Scan for the cell matching the given text and deliver its [x, y] coordinate at center. 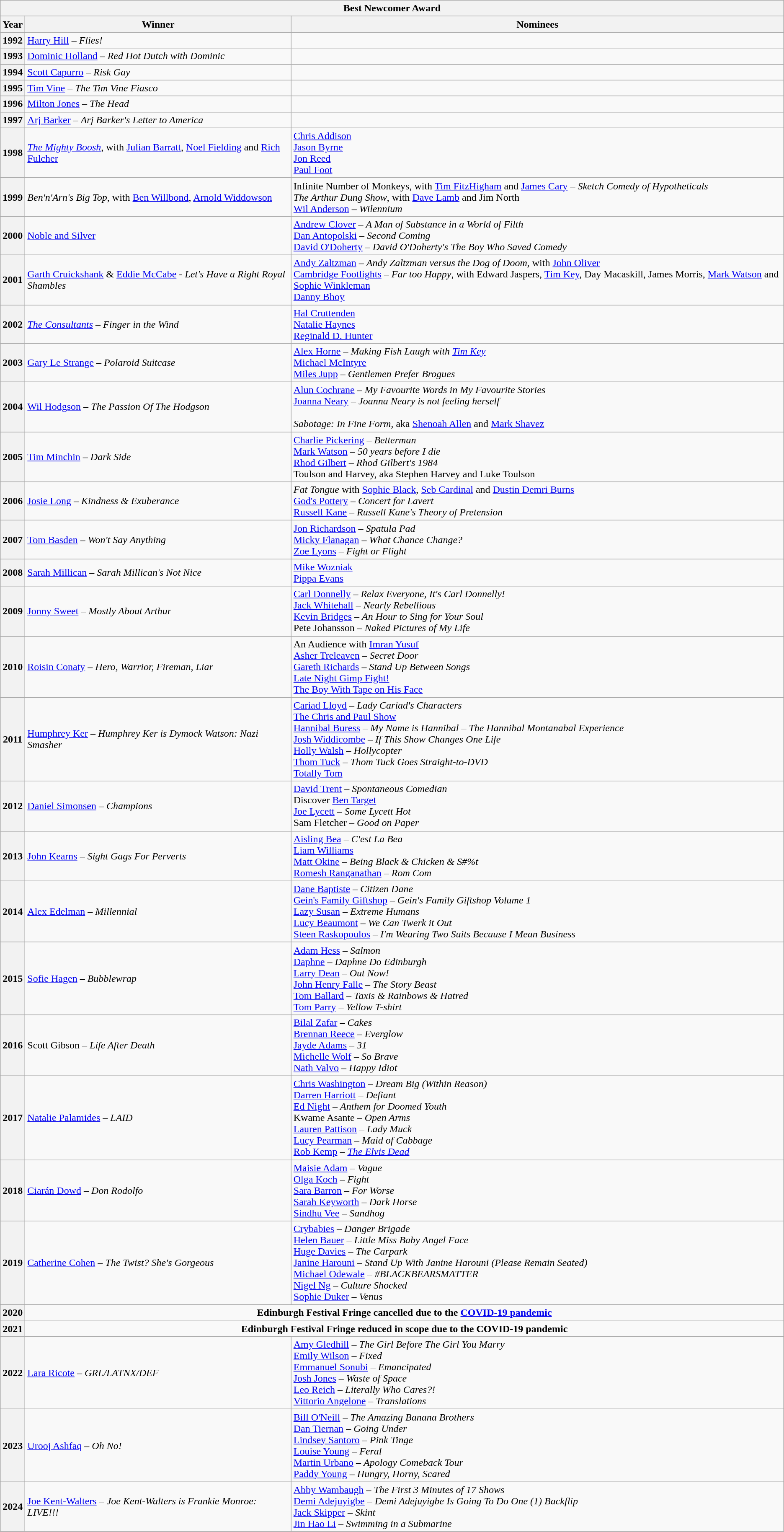
Sofie Hagen – Bubblewrap [158, 978]
The Mighty Boosh, with Julian Barratt, Noel Fielding and Rich Fulcher [158, 153]
Ben'n'Arn's Big Top, with Ben Willbond, Arnold Widdowson [158, 197]
John Kearns – Sight Gags For Perverts [158, 856]
2008 [13, 572]
2011 [13, 739]
The Consultants – Finger in the Wind [158, 324]
Catherine Cohen – The Twist? She's Gorgeous [158, 1263]
2016 [13, 1045]
1997 [13, 120]
Maisie Adam – VagueOlga Koch – FightSara Barron – For WorseSarah Keyworth – Dark HorseSindhu Vee – Sandhog [537, 1190]
2001 [13, 280]
2015 [13, 978]
Harry Hill – Flies! [158, 40]
2013 [13, 856]
Alex Horne – Making Fish Laugh with Tim KeyMichael McIntyreMiles Jupp – Gentlemen Prefer Brogues [537, 363]
Ciarán Dowd – Don Rodolfo [158, 1190]
Arj Barker – Arj Barker's Letter to America [158, 120]
Dominic Holland – Red Hot Dutch with Dominic [158, 56]
1994 [13, 72]
An Audience with Imran YusufAsher Treleaven – Secret DoorGareth Richards – Stand Up Between SongsLate Night Gimp Fight!The Boy With Tape on His Face [537, 667]
Aisling Bea – C'est La Bea Liam Williams Matt Okine – Being Black & Chicken & S#%t Romesh Ranganathan – Rom Com [537, 856]
Tim Vine – The Tim Vine Fiasco [158, 88]
Edinburgh Festival Fringe reduced in scope due to the COVID-19 pandemic [405, 1329]
David Trent – Spontaneous ComedianDiscover Ben TargetJoe Lycett – Some Lycett HotSam Fletcher – Good on Paper [537, 806]
Tim Minchin – Dark Side [158, 457]
2000 [13, 235]
2021 [13, 1329]
2024 [13, 1507]
Josie Long – Kindness & Exuberance [158, 501]
Scott Capurro – Risk Gay [158, 72]
Jonny Sweet – Mostly About Arthur [158, 611]
Bilal Zafar – Cakes Brennan Reece – Everglow Jayde Adams – 31 Michelle Wolf – So Brave Nath Valvo – Happy Idiot [537, 1045]
2004 [13, 407]
Year [13, 24]
Natalie Palamides – LAID [158, 1118]
Edinburgh Festival Fringe cancelled due to the COVID-19 pandemic [405, 1313]
2009 [13, 611]
2018 [13, 1190]
Winner [158, 24]
Lara Ricote – GRL/LATNX/DEF [158, 1373]
2023 [13, 1446]
Tom Basden – Won't Say Anything [158, 540]
2012 [13, 806]
2006 [13, 501]
Urooj Ashfaq – Oh No! [158, 1446]
2017 [13, 1118]
Daniel Simonsen – Champions [158, 806]
2022 [13, 1373]
Hal CruttendenNatalie HaynesReginald D. Hunter [537, 324]
1996 [13, 104]
1993 [13, 56]
Nominees [537, 24]
2010 [13, 667]
Andrew Clover – A Man of Substance in a World of FilthDan Antopolski – Second ComingDavid O'Doherty – David O'Doherty's The Boy Who Saved Comedy [537, 235]
Joe Kent-Walters – Joe Kent-Walters is Frankie Monroe: LIVE!!! [158, 1507]
1998 [13, 153]
2002 [13, 324]
Humphrey Ker – Humphrey Ker is Dymock Watson: Nazi Smasher [158, 739]
Chris AddisonJason ByrneJon ReedPaul Foot [537, 153]
Noble and Silver [158, 235]
2019 [13, 1263]
1995 [13, 88]
Milton Jones – The Head [158, 104]
Roisin Conaty – Hero, Warrior, Fireman, Liar [158, 667]
2020 [13, 1313]
2014 [13, 911]
Wil Hodgson – The Passion Of The Hodgson [158, 407]
2007 [13, 540]
2003 [13, 363]
Alex Edelman – Millennial [158, 911]
Jon Richardson – Spatula PadMicky Flanagan – What Chance Change?Zoe Lyons – Fight or Flight [537, 540]
Sarah Millican – Sarah Millican's Not Nice [158, 572]
Garth Cruickshank & Eddie McCabe - Let's Have a Right Royal Shambles [158, 280]
1992 [13, 40]
Scott Gibson – Life After Death [158, 1045]
Fat Tongue with Sophie Black, Seb Cardinal and Dustin Demri BurnsGod's Pottery – Concert for LavertRussell Kane – Russell Kane's Theory of Pretension [537, 501]
Best Newcomer Award [392, 8]
Mike WozniakPippa Evans [537, 572]
Gary Le Strange – Polaroid Suitcase [158, 363]
2005 [13, 457]
1999 [13, 197]
